Find where the given text appears and provide that cell's center as (X, Y) coordinate. 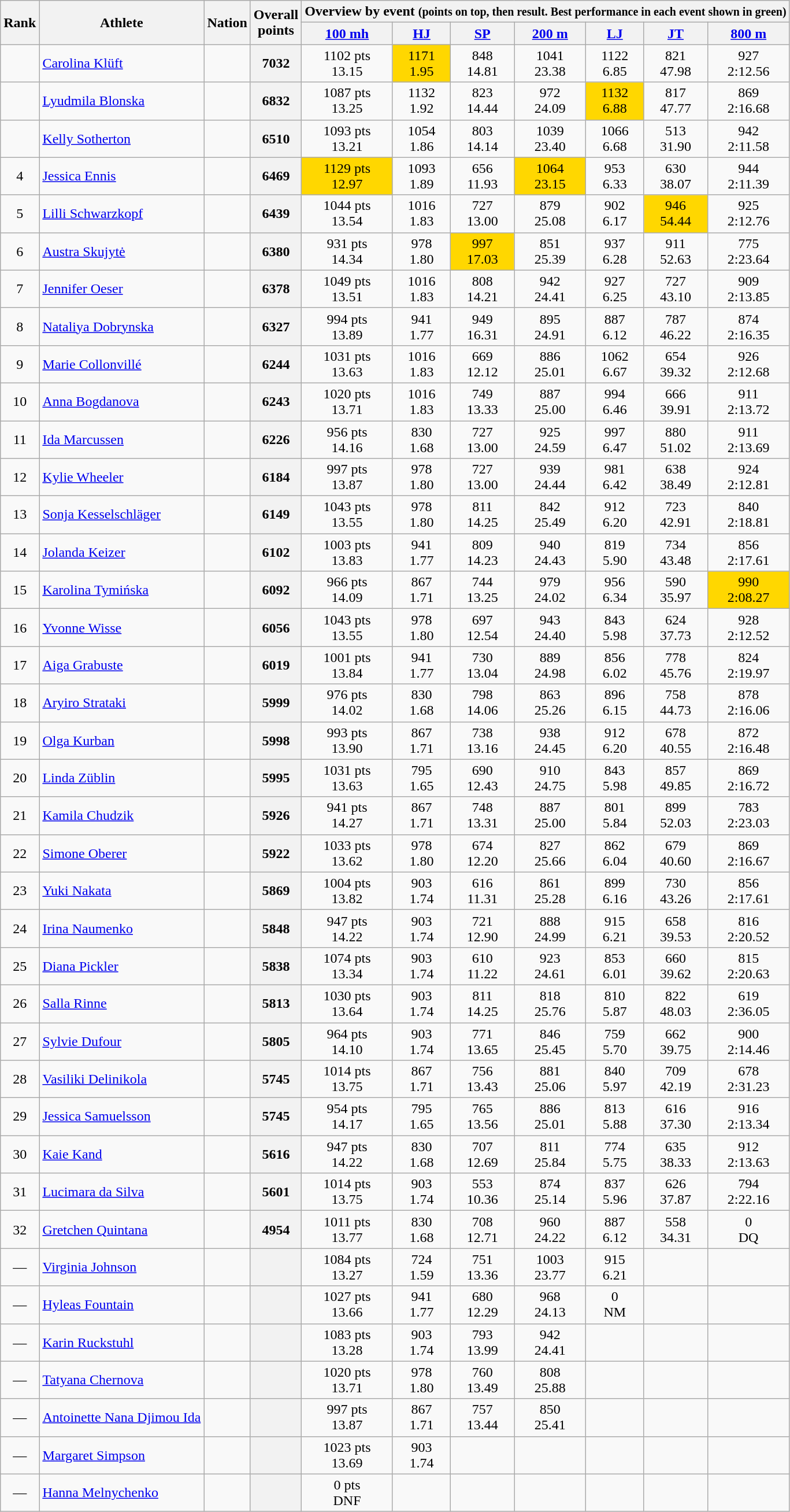
Athlete (121, 23)
931 pts14.34 (347, 251)
7 (20, 289)
84225.49 (550, 515)
9946.46 (615, 401)
0DQ (748, 1229)
9092:13.85 (748, 289)
Overallpoints (276, 23)
78746.22 (676, 326)
99717.03 (483, 251)
6244 (276, 364)
800 m (748, 34)
66039.62 (676, 966)
200 m (550, 34)
94324.40 (550, 628)
94916.31 (483, 326)
Antoinette Nana Djimou Ida (121, 1418)
0NM (615, 1304)
6192:36.05 (748, 1004)
30 (20, 1154)
8996.16 (615, 890)
1027 pts13.66 (347, 1304)
5926 (276, 815)
Hyleas Fountain (121, 1304)
Karin Ruckstuhl (121, 1343)
Olga Kurban (121, 740)
5869 (276, 890)
9566.34 (615, 590)
75713.44 (483, 1418)
67840.55 (676, 740)
25 (20, 966)
13 (20, 515)
10541.86 (421, 139)
80914.23 (483, 553)
Kaie Kand (121, 1154)
59035.97 (676, 590)
5805 (276, 1041)
63038.07 (676, 176)
87425.14 (550, 1192)
Diana Pickler (121, 966)
72743.10 (676, 289)
18 (20, 703)
6243 (276, 401)
9112:13.69 (748, 439)
8692:16.68 (748, 101)
Marie Collonvillé (121, 364)
97224.09 (550, 101)
9026.17 (615, 214)
6380 (276, 251)
88051.02 (676, 439)
66912.12 (483, 364)
8722:16.48 (748, 740)
1004 pts13.82 (347, 890)
994 pts13.89 (347, 326)
80814.21 (483, 289)
104123.38 (550, 64)
Karolina Tymińska (121, 590)
5813 (276, 1004)
10 (20, 401)
8242:19.97 (748, 665)
11321.92 (421, 101)
9002:14.46 (748, 1041)
1011 pts13.77 (347, 1229)
Nataliya Dobrynska (121, 326)
73013.04 (483, 665)
941 pts14.27 (347, 815)
73043.26 (676, 890)
20 (20, 778)
Salla Rinne (121, 1004)
4 (20, 176)
92524.59 (550, 439)
7032 (276, 64)
28 (20, 1079)
70942.19 (676, 1079)
8536.01 (615, 966)
16 (20, 628)
63838.49 (676, 478)
22 (20, 853)
61611.31 (483, 890)
8742:16.35 (748, 326)
Kelly Sotherton (121, 139)
73813.16 (483, 740)
Yvonne Wisse (121, 628)
Gretchen Quintana (121, 1229)
6327 (276, 326)
Jennifer Oeser (121, 289)
Sonja Kesselschläger (121, 515)
72342.91 (676, 515)
Aryiro Strataki (121, 703)
9816.42 (615, 478)
72112.90 (483, 929)
75613.43 (483, 1079)
82725.66 (550, 853)
84814.81 (483, 64)
19 (20, 740)
Irina Naumenko (121, 929)
954 pts14.17 (347, 1117)
88824.99 (550, 929)
Overview by event (points on top, then result. Best performance in each event shown in green) (546, 12)
73443.48 (676, 553)
4954 (276, 1229)
77113.65 (483, 1041)
91152.63 (676, 251)
Lucimara da Silva (121, 1192)
81125.84 (550, 1154)
9976.47 (615, 439)
82314.44 (483, 101)
24 (20, 929)
5998 (276, 740)
JT (676, 34)
1049 pts13.51 (347, 289)
11226.85 (615, 64)
92324.61 (550, 966)
9276.25 (615, 289)
76013.49 (483, 1380)
62637.87 (676, 1192)
93924.44 (550, 478)
1102 pts13.15 (347, 64)
9536.33 (615, 176)
956 pts14.16 (347, 439)
85025.41 (550, 1418)
69012.43 (483, 778)
51331.90 (676, 139)
9112:13.72 (748, 401)
96824.13 (550, 1304)
Lyudmila Blonska (121, 101)
6149 (276, 515)
1003 pts13.83 (347, 553)
31 (20, 1192)
7752:23.64 (748, 251)
68012.29 (483, 1304)
6 (20, 251)
Nation (227, 23)
9376.28 (615, 251)
8375.96 (615, 1192)
Kylie Wheeler (121, 478)
61011.22 (483, 966)
7942:22.16 (748, 1192)
106423.15 (550, 176)
5995 (276, 778)
5 (20, 214)
1044 pts13.54 (347, 214)
1074 pts13.34 (347, 966)
84625.45 (550, 1041)
74913.33 (483, 401)
8152:20.63 (748, 966)
5838 (276, 966)
97924.02 (550, 590)
82147.98 (676, 64)
82248.03 (676, 1004)
HJ (421, 34)
0 ptsDNF (347, 1493)
103923.40 (550, 139)
Yuki Nakata (121, 890)
8162:20.52 (748, 929)
94024.43 (550, 553)
Simone Oberer (121, 853)
8 (20, 326)
Carolina Klüft (121, 64)
9 (20, 364)
9162:13.34 (748, 1117)
Tatyana Chernova (121, 1380)
79814.06 (483, 703)
81825.76 (550, 1004)
75113.36 (483, 1267)
100 mh (347, 34)
66639.91 (676, 401)
Jessica Ennis (121, 176)
8692:16.72 (748, 778)
11711.95 (421, 64)
89952.03 (676, 815)
1093 pts13.21 (347, 139)
5848 (276, 929)
1023 pts13.69 (347, 1455)
63538.33 (676, 1154)
8405.97 (615, 1079)
66239.75 (676, 1041)
6019 (276, 665)
Kamila Chudzik (121, 815)
9252:12.76 (748, 214)
21 (20, 815)
100323.77 (550, 1267)
17 (20, 665)
LJ (615, 34)
8566.02 (615, 665)
10931.89 (421, 176)
62437.73 (676, 628)
8692:16.67 (748, 853)
993 pts13.90 (347, 740)
74813.31 (483, 815)
9272:12.56 (748, 64)
67412.20 (483, 853)
75844.73 (676, 703)
65839.53 (676, 929)
87925.08 (550, 214)
5616 (276, 1154)
76513.56 (483, 1117)
80825.88 (550, 1380)
1087 pts13.25 (347, 101)
964 pts14.10 (347, 1041)
55834.31 (676, 1229)
Rank (20, 23)
6056 (276, 628)
6782:31.23 (748, 1079)
8195.90 (615, 553)
67940.60 (676, 853)
10626.67 (615, 364)
6832 (276, 101)
12 (20, 478)
6378 (276, 289)
Linda Züblin (121, 778)
74413.25 (483, 590)
Jolanda Keizer (121, 553)
5999 (276, 703)
96024.22 (550, 1229)
Lilli Schwarzkopf (121, 214)
7241.59 (421, 1267)
Jessica Samuelsson (121, 1117)
80314.14 (483, 139)
1129 pts12.97 (347, 176)
5601 (276, 1192)
8782:16.06 (748, 703)
14 (20, 553)
966 pts14.09 (347, 590)
81747.77 (676, 101)
7745.75 (615, 1154)
8105.87 (615, 1004)
93824.45 (550, 740)
88125.06 (550, 1079)
7595.70 (615, 1041)
7832:23.03 (748, 815)
976 pts14.02 (347, 703)
6439 (276, 214)
5922 (276, 853)
91024.75 (550, 778)
6092 (276, 590)
Aiga Grabuste (121, 665)
26 (20, 1004)
65439.32 (676, 364)
70712.69 (483, 1154)
88924.98 (550, 665)
55310.36 (483, 1192)
85749.85 (676, 778)
69712.54 (483, 628)
89524.91 (550, 326)
8626.04 (615, 853)
6469 (276, 176)
32 (20, 1229)
6226 (276, 439)
8966.15 (615, 703)
6184 (276, 478)
1083 pts13.28 (347, 1343)
8135.88 (615, 1117)
9122:13.63 (748, 1154)
11 (20, 439)
79313.99 (483, 1343)
Hanna Melnychenko (121, 1493)
9902:08.27 (748, 590)
94654.44 (676, 214)
23 (20, 890)
1001 pts13.84 (347, 665)
86125.28 (550, 890)
1033 pts13.62 (347, 853)
Austra Skujytė (121, 251)
61637.30 (676, 1117)
Margaret Simpson (121, 1455)
65611.93 (483, 176)
10666.68 (615, 139)
9442:11.39 (748, 176)
15 (20, 590)
9282:12.52 (748, 628)
Anna Bogdanova (121, 401)
Ida Marcussen (121, 439)
9422:11.58 (748, 139)
8402:18.81 (748, 515)
Virginia Johnson (121, 1267)
85125.39 (550, 251)
1030 pts13.64 (347, 1004)
SP (483, 34)
8015.84 (615, 815)
Vasiliki Delinikola (121, 1079)
Sylvie Dufour (121, 1041)
9262:12.68 (748, 364)
77845.76 (676, 665)
70812.71 (483, 1229)
6510 (276, 139)
27 (20, 1041)
6102 (276, 553)
11326.88 (615, 101)
1084 pts13.27 (347, 1267)
9242:12.81 (748, 478)
29 (20, 1117)
86325.26 (550, 703)
